Capture the cell that displays the provided text and extract its (X, Y) central coordinate. 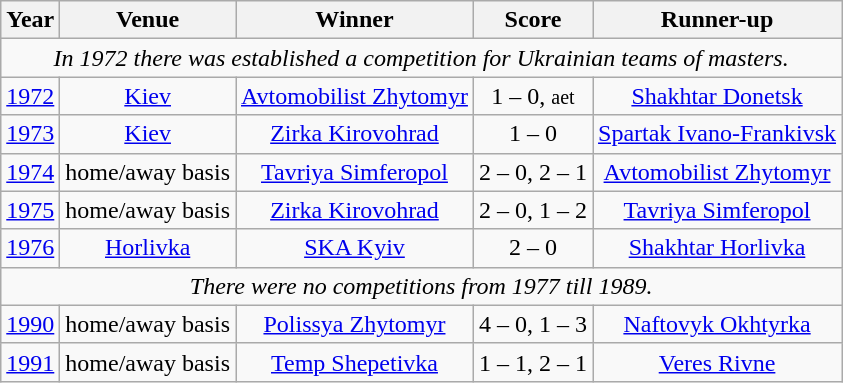
Venue (148, 20)
1974 (30, 172)
Horlivka (148, 248)
Score (532, 20)
1975 (30, 210)
SKA Kyiv (355, 248)
1990 (30, 324)
Temp Shepetivka (355, 362)
1 – 0 (532, 134)
In 1972 there was established a competition for Ukrainian teams of masters. (422, 58)
Year (30, 20)
1 – 1, 2 – 1 (532, 362)
1973 (30, 134)
Runner-up (718, 20)
Polissya Zhytomyr (355, 324)
2 – 0, 2 – 1 (532, 172)
1976 (30, 248)
Winner (355, 20)
Spartak Ivano-Frankivsk (718, 134)
1972 (30, 96)
1 – 0, aet (532, 96)
4 – 0, 1 – 3 (532, 324)
Naftovyk Okhtyrka (718, 324)
2 – 0, 1 – 2 (532, 210)
1991 (30, 362)
Veres Rivne (718, 362)
There were no competitions from 1977 till 1989. (422, 286)
Shakhtar Donetsk (718, 96)
Shakhtar Horlivka (718, 248)
2 – 0 (532, 248)
